Scan for the cell matching the given text and deliver its (x, y) coordinate at center. 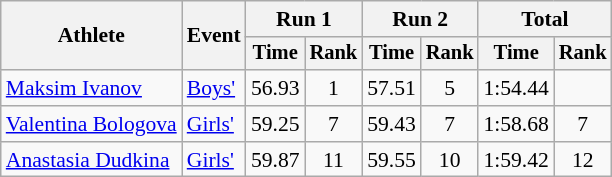
Athlete (92, 36)
Maksim Ivanov (92, 88)
1:58.68 (516, 124)
1 (334, 88)
5 (450, 88)
56.93 (276, 88)
Boys' (214, 88)
Event (214, 36)
59.43 (392, 124)
Run 2 (420, 19)
1:54.44 (516, 88)
Run 1 (304, 19)
57.51 (392, 88)
Girls' (214, 124)
Valentina Bologova (92, 124)
59.25 (276, 124)
Total (544, 19)
